Return the [X, Y] coordinate for the center point of the cell that contains the specified text.  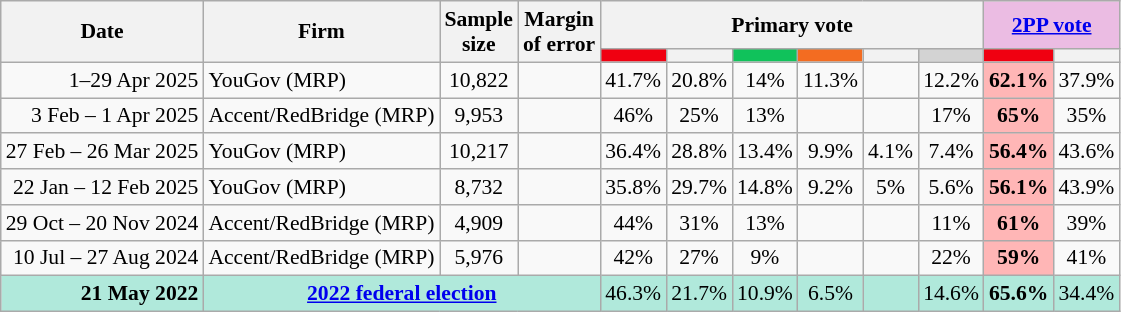
9,953 [479, 116]
Date [102, 32]
35% [1086, 116]
13.4% [765, 152]
41.7% [633, 80]
25% [699, 116]
10 Jul – 27 Aug 2024 [102, 258]
2022 federal election [402, 294]
4,909 [479, 223]
61% [1018, 223]
2PP vote [1052, 25]
62.1% [1018, 80]
46.3% [633, 294]
65.6% [1018, 294]
10.9% [765, 294]
14% [765, 80]
11% [951, 223]
7.4% [951, 152]
8,732 [479, 187]
Firm [321, 32]
28.8% [699, 152]
31% [699, 223]
17% [951, 116]
35.8% [633, 187]
36.4% [633, 152]
27% [699, 258]
5% [890, 187]
9% [765, 258]
Samplesize [479, 32]
22 Jan – 12 Feb 2025 [102, 187]
43.9% [1086, 187]
56.1% [1018, 187]
10,217 [479, 152]
39% [1086, 223]
1–29 Apr 2025 [102, 80]
14.8% [765, 187]
65% [1018, 116]
27 Feb – 26 Mar 2025 [102, 152]
56.4% [1018, 152]
43.6% [1086, 152]
41% [1086, 258]
9.2% [830, 187]
34.4% [1086, 294]
29 Oct – 20 Nov 2024 [102, 223]
4.1% [890, 152]
14.6% [951, 294]
59% [1018, 258]
5,976 [479, 258]
Marginof error [559, 32]
29.7% [699, 187]
44% [633, 223]
11.3% [830, 80]
10,822 [479, 80]
3 Feb – 1 Apr 2025 [102, 116]
21 May 2022 [102, 294]
9.9% [830, 152]
6.5% [830, 294]
21.7% [699, 294]
46% [633, 116]
5.6% [951, 187]
37.9% [1086, 80]
42% [633, 258]
12.2% [951, 80]
Primary vote [792, 25]
22% [951, 258]
20.8% [699, 80]
